Identify which cell holds the provided text, then report its (X, Y) central coordinate. 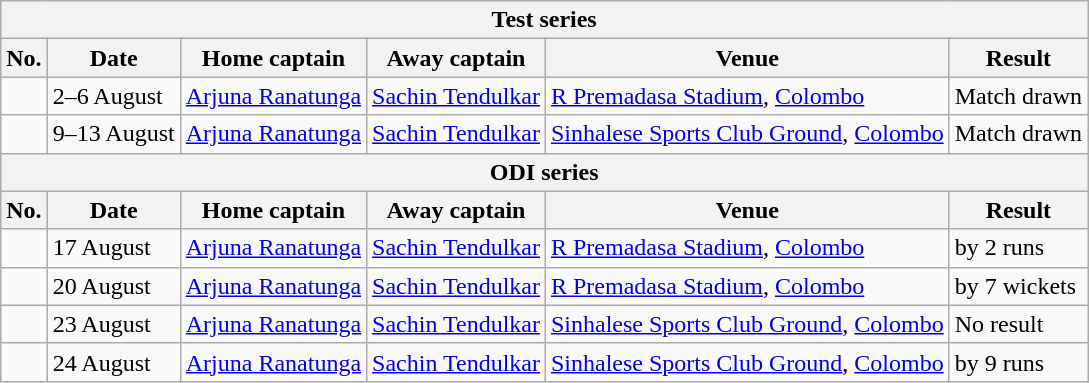
23 August (114, 324)
Test series (544, 20)
2–6 August (114, 96)
24 August (114, 362)
17 August (114, 248)
ODI series (544, 172)
No result (1018, 324)
by 9 runs (1018, 362)
by 7 wickets (1018, 286)
9–13 August (114, 134)
by 2 runs (1018, 248)
20 August (114, 286)
